Identify which cell holds the provided text, then report its [x, y] central coordinate. 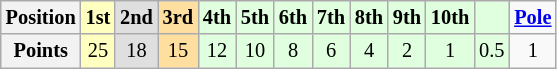
1st [98, 17]
12 [217, 51]
4th [217, 17]
Pole [532, 17]
9th [407, 17]
25 [98, 51]
2 [407, 51]
5th [255, 17]
4 [369, 51]
6th [293, 17]
10th [450, 17]
0.5 [492, 51]
2nd [136, 17]
18 [136, 51]
7th [331, 17]
Position [41, 17]
8th [369, 17]
3rd [178, 17]
10 [255, 51]
6 [331, 51]
Points [41, 51]
8 [293, 51]
15 [178, 51]
